Return the (x, y) coordinate for the center point of the cell that contains the specified text.  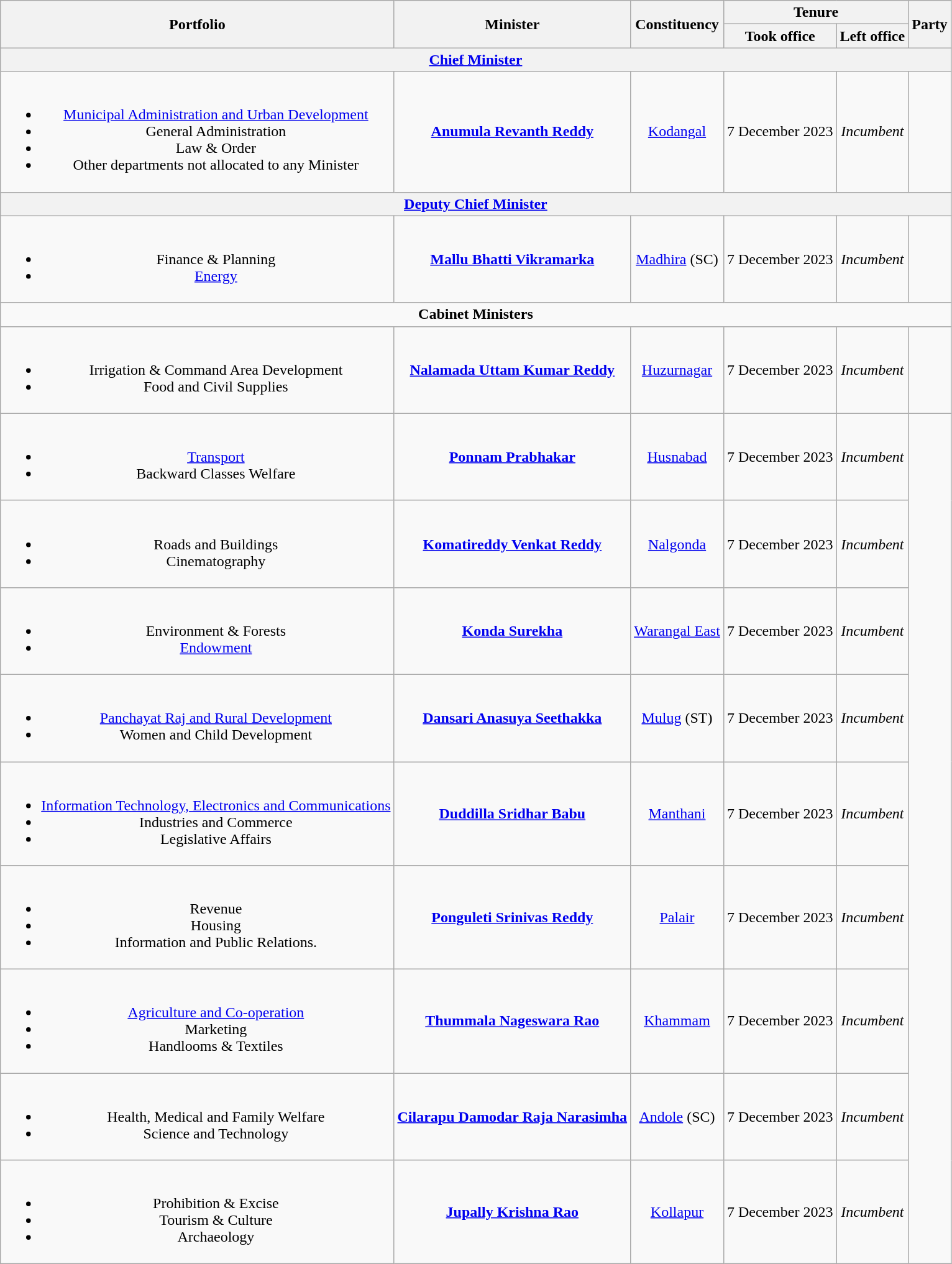
Kollapur (677, 1212)
Mulug (ST) (677, 718)
Ponnam Prabhakar (512, 457)
Mallu Bhatti Vikramarka (512, 259)
Khammam (677, 1022)
Palair (677, 917)
Nalamada Uttam Kumar Reddy (512, 370)
Cabinet Ministers (476, 314)
Dansari Anasuya Seethakka (512, 718)
Manthani (677, 814)
RevenueHousingInformation and Public Relations. (198, 917)
Deputy Chief Minister (476, 204)
Tenure (815, 12)
Cilarapu Damodar Raja Narasimha (512, 1117)
Party (930, 24)
Anumula Revanth Reddy (512, 132)
Duddilla Sridhar Babu (512, 814)
Ponguleti Srinivas Reddy (512, 917)
Komatireddy Venkat Reddy (512, 544)
Huzurnagar (677, 370)
Prohibition & ExciseTourism & CultureArchaeology (198, 1212)
TransportBackward Classes Welfare (198, 457)
Left office (872, 36)
Husnabad (677, 457)
Health, Medical and Family WelfareScience and Technology (198, 1117)
Thummala Nageswara Rao (512, 1022)
Konda Surekha (512, 631)
Warangal East (677, 631)
Took office (780, 36)
Chief Minister (476, 60)
Irrigation & Command Area DevelopmentFood and Civil Supplies (198, 370)
Panchayat Raj and Rural DevelopmentWomen and Child Development (198, 718)
Environment & ForestsEndowment (198, 631)
Roads and BuildingsCinematography (198, 544)
Agriculture and Co-operationMarketingHandlooms & Textiles (198, 1022)
Municipal Administration and Urban DevelopmentGeneral AdministrationLaw & OrderOther departments not allocated to any Minister (198, 132)
Madhira (SC) (677, 259)
Finance & PlanningEnergy (198, 259)
Kodangal (677, 132)
Jupally Krishna Rao (512, 1212)
Nalgonda (677, 544)
Minister (512, 24)
Portfolio (198, 24)
Constituency (677, 24)
Andole (SC) (677, 1117)
Information Technology, Electronics and CommunicationsIndustries and CommerceLegislative Affairs (198, 814)
